Return (X, Y) of the center of cell containing provided text 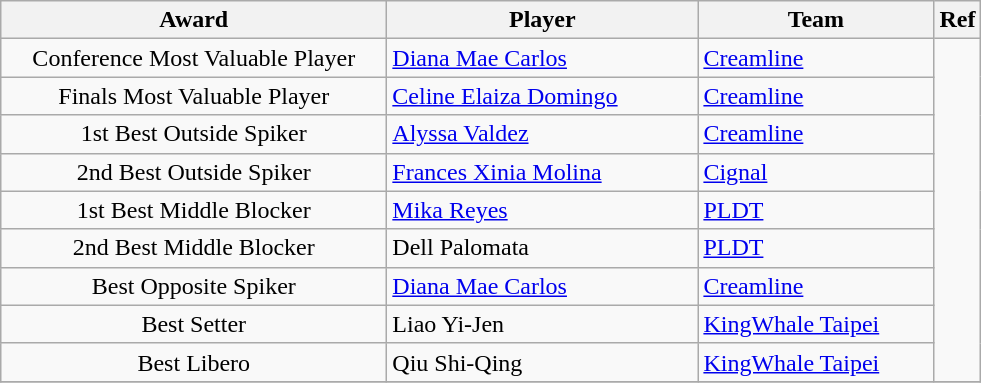
Frances Xinia Molina (542, 172)
1st Best Middle Blocker (194, 210)
Alyssa Valdez (542, 134)
Qiu Shi-Qing (542, 362)
Best Opposite Spiker (194, 286)
Best Setter (194, 324)
Dell Palomata (542, 248)
Liao Yi-Jen (542, 324)
Award (194, 20)
Finals Most Valuable Player (194, 96)
Celine Elaiza Domingo (542, 96)
Cignal (816, 172)
Conference Most Valuable Player (194, 58)
2nd Best Middle Blocker (194, 248)
2nd Best Outside Spiker (194, 172)
Team (816, 20)
Ref (958, 20)
Player (542, 20)
Best Libero (194, 362)
1st Best Outside Spiker (194, 134)
Mika Reyes (542, 210)
